Scan for the cell matching the given text and deliver its (x, y) coordinate at center. 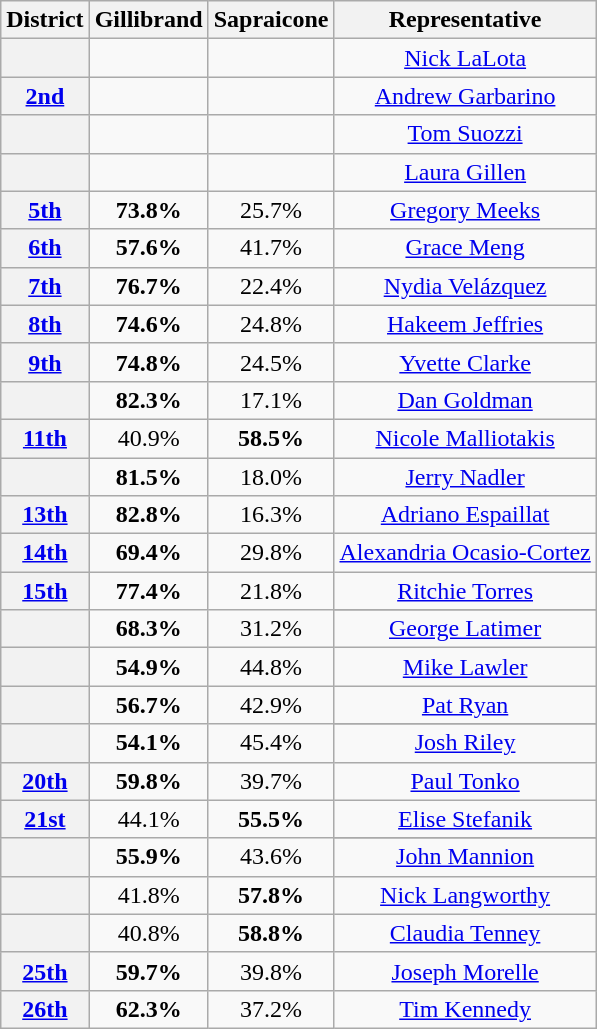
Tom Suozzi (465, 134)
Nick LaLota (465, 58)
6th (45, 248)
14th (45, 553)
54.9% (148, 667)
George Latimer (465, 629)
Dan Goldman (465, 400)
Josh Riley (465, 743)
Tim Kennedy (465, 1009)
58.8% (271, 933)
Pat Ryan (465, 705)
62.3% (148, 1009)
Alexandria Ocasio-Cortez (465, 553)
13th (45, 515)
Claudia Tenney (465, 933)
39.7% (271, 781)
74.8% (148, 362)
8th (45, 324)
22.4% (271, 286)
Adriano Espaillat (465, 515)
7th (45, 286)
Hakeem Jeffries (465, 324)
59.8% (148, 781)
24.5% (271, 362)
45.4% (271, 743)
Grace Meng (465, 248)
Nicole Malliotakis (465, 438)
44.8% (271, 667)
District (45, 20)
41.7% (271, 248)
40.8% (148, 933)
17.1% (271, 400)
11th (45, 438)
55.5% (271, 819)
21st (45, 819)
18.0% (271, 477)
41.8% (148, 895)
Laura Gillen (465, 172)
69.4% (148, 553)
Gillibrand (148, 20)
Representative (465, 20)
29.8% (271, 553)
44.1% (148, 819)
55.9% (148, 857)
76.7% (148, 286)
9th (45, 362)
57.8% (271, 895)
Paul Tonko (465, 781)
Nydia Velázquez (465, 286)
57.6% (148, 248)
74.6% (148, 324)
Andrew Garbarino (465, 96)
15th (45, 591)
John Mannion (465, 857)
Yvette Clarke (465, 362)
39.8% (271, 971)
5th (45, 210)
82.8% (148, 515)
68.3% (148, 629)
43.6% (271, 857)
Ritchie Torres (465, 591)
40.9% (148, 438)
73.8% (148, 210)
24.8% (271, 324)
16.3% (271, 515)
2nd (45, 96)
Nick Langworthy (465, 895)
25th (45, 971)
20th (45, 781)
26th (45, 1009)
25.7% (271, 210)
81.5% (148, 477)
82.3% (148, 400)
Gregory Meeks (465, 210)
56.7% (148, 705)
42.9% (271, 705)
31.2% (271, 629)
21.8% (271, 591)
Jerry Nadler (465, 477)
Joseph Morelle (465, 971)
59.7% (148, 971)
54.1% (148, 743)
58.5% (271, 438)
Sapraicone (271, 20)
Mike Lawler (465, 667)
77.4% (148, 591)
37.2% (271, 1009)
Elise Stefanik (465, 819)
